Capture the cell that displays the provided text and extract its [x, y] central coordinate. 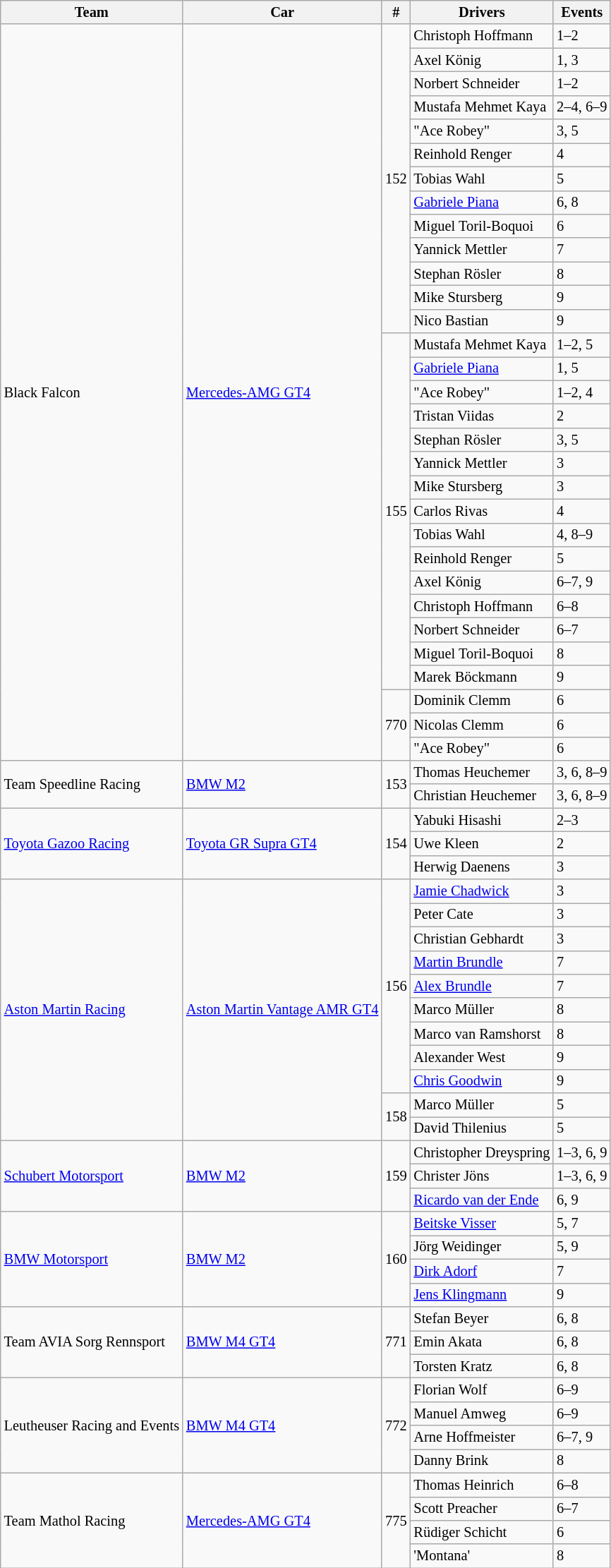
Marco van Ramshorst [483, 1034]
Aston Martin Vantage AMR GT4 [282, 1010]
Leutheuser Racing and Events [92, 1425]
Yabuki Hisashi [483, 820]
Thomas Heuchemer [483, 772]
1, 3 [581, 60]
Ricardo van der Ende [483, 1200]
Emin Akata [483, 1342]
Thomas Heinrich [483, 1485]
Scott Preacher [483, 1509]
Christopher Dreyspring [483, 1152]
Jamie Chadwick [483, 891]
Aston Martin Racing [92, 1010]
Arne Hoffmeister [483, 1437]
Nicolas Clemm [483, 725]
# [396, 12]
1–2, 4 [581, 392]
Dirk Adorf [483, 1271]
Danny Brink [483, 1461]
156 [396, 987]
153 [396, 783]
Manuel Amweg [483, 1413]
2–3 [581, 820]
Car [282, 12]
4, 8–9 [581, 535]
152 [396, 179]
Christian Heuchemer [483, 796]
Rüdiger Schicht [483, 1532]
771 [396, 1342]
David Thilenius [483, 1128]
Tristan Viidas [483, 416]
Black Falcon [92, 392]
Team [92, 12]
155 [396, 511]
1, 5 [581, 368]
Alexander West [483, 1057]
Toyota GR Supra GT4 [282, 844]
Torsten Kratz [483, 1366]
Alex Brundle [483, 986]
160 [396, 1259]
Peter Cate [483, 915]
Dominik Clemm [483, 701]
Team Mathol Racing [92, 1520]
Jörg Weidinger [483, 1247]
5, 9 [581, 1247]
Team AVIA Sorg Rennsport [92, 1342]
1–2, 5 [581, 345]
Chris Goodwin [483, 1081]
Beitske Visser [483, 1224]
Team Speedline Racing [92, 783]
Florian Wolf [483, 1389]
Schubert Motorsport [92, 1176]
775 [396, 1520]
Uwe Kleen [483, 843]
770 [396, 724]
Jens Klingmann [483, 1295]
154 [396, 844]
772 [396, 1425]
Herwig Daenens [483, 867]
Drivers [483, 12]
Events [581, 12]
'Montana' [483, 1556]
Christer Jöns [483, 1176]
BMW Motorsport [92, 1259]
Nico Bastian [483, 321]
Martin Brundle [483, 963]
Christian Gebhardt [483, 939]
6, 9 [581, 1200]
Toyota Gazoo Racing [92, 844]
Carlos Rivas [483, 511]
159 [396, 1176]
158 [396, 1116]
Marek Böckmann [483, 677]
Stefan Beyer [483, 1318]
5, 7 [581, 1224]
2–4, 6–9 [581, 107]
